Detect which cell encompasses the target text, then output its [X, Y] center coordinate. 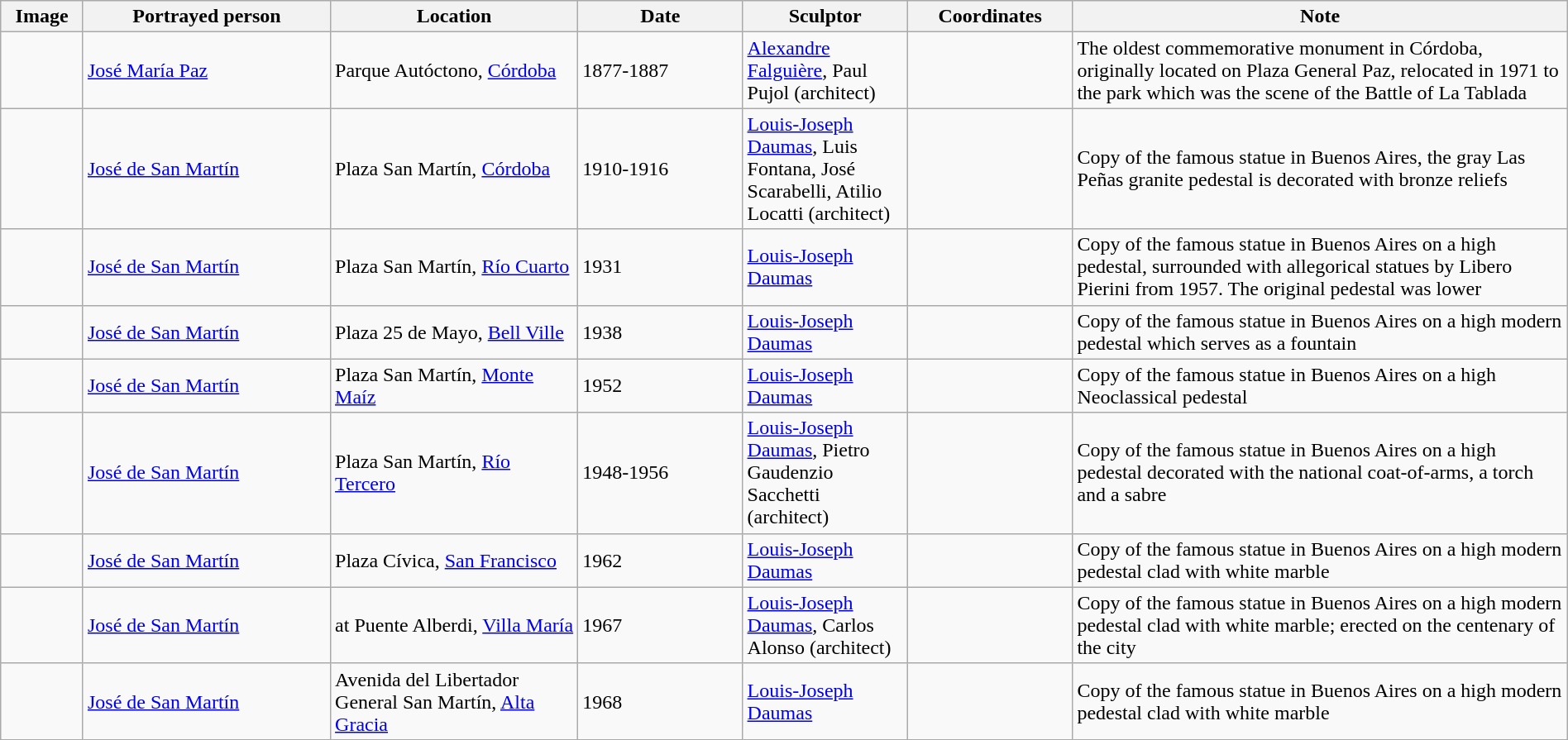
Location [455, 17]
Sculptor [825, 17]
1931 [660, 267]
Copy of the famous statue in Buenos Aires on a high modern pedestal which serves as a fountain [1320, 332]
1948-1956 [660, 473]
Portrayed person [207, 17]
Copy of the famous statue in Buenos Aires on a high Neoclassical pedestal [1320, 385]
Avenida del Libertador General San Martín, Alta Gracia [455, 701]
Louis-Joseph Daumas, Luis Fontana, José Scarabelli, Atilio Locatti (architect) [825, 169]
at Puente Alberdi, Villa María [455, 625]
Note [1320, 17]
1967 [660, 625]
Plaza 25 de Mayo, Bell Ville [455, 332]
Date [660, 17]
Plaza San Martín, Río Tercero [455, 473]
1968 [660, 701]
José María Paz [207, 70]
Plaza San Martín, Monte Maíz [455, 385]
Copy of the famous statue in Buenos Aires, the gray Las Peñas granite pedestal is decorated with bronze reliefs [1320, 169]
Plaza San Martín, Córdoba [455, 169]
1952 [660, 385]
Copy of the famous statue in Buenos Aires on a high modern pedestal clad with white marble; erected on the centenary of the city [1320, 625]
Alexandre Falguière, Paul Pujol (architect) [825, 70]
Louis-Joseph Daumas, Pietro Gaudenzio Sacchetti (architect) [825, 473]
Plaza Cívica, San Francisco [455, 561]
1938 [660, 332]
Plaza San Martín, Río Cuarto [455, 267]
Louis-Joseph Daumas, Carlos Alonso (architect) [825, 625]
Parque Autóctono, Córdoba [455, 70]
1910-1916 [660, 169]
1962 [660, 561]
Image [42, 17]
1877-1887 [660, 70]
Copy of the famous statue in Buenos Aires on a high pedestal decorated with the national coat-of-arms, a torch and a sabre [1320, 473]
Coordinates [989, 17]
